Find where the given text appears and provide that cell's center as (X, Y) coordinate. 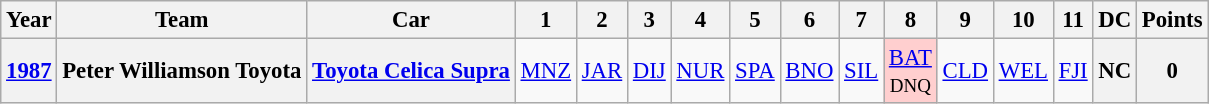
3 (650, 20)
SPA (755, 72)
NC (1115, 72)
DC (1115, 20)
FJI (1073, 72)
BNO (810, 72)
DIJ (650, 72)
Peter Williamson Toyota (182, 72)
WEL (1023, 72)
SIL (862, 72)
Toyota Celica Supra (411, 72)
1987 (29, 72)
1 (546, 20)
9 (965, 20)
6 (810, 20)
NUR (700, 72)
BATDNQ (911, 72)
0 (1172, 72)
8 (911, 20)
MNZ (546, 72)
JAR (602, 72)
7 (862, 20)
Team (182, 20)
CLD (965, 72)
5 (755, 20)
2 (602, 20)
10 (1023, 20)
Points (1172, 20)
Year (29, 20)
11 (1073, 20)
Car (411, 20)
4 (700, 20)
